Extract the (x, y) coordinate from the center of the cell holding the provided text.  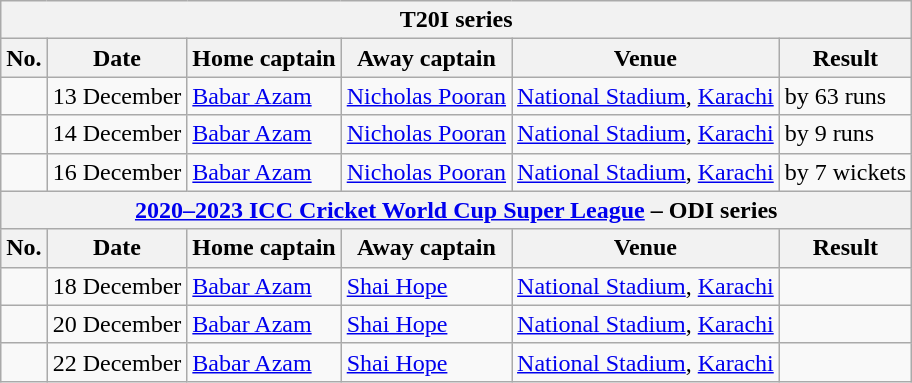
13 December (117, 96)
14 December (117, 134)
by 9 runs (845, 134)
16 December (117, 172)
2020–2023 ICC Cricket World Cup Super League – ODI series (456, 210)
T20I series (456, 20)
20 December (117, 324)
22 December (117, 362)
by 7 wickets (845, 172)
by 63 runs (845, 96)
18 December (117, 286)
